Search for the cell housing the specified text and yield its [x, y] center coordinate. 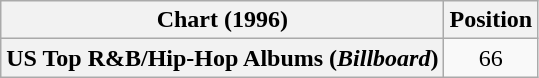
Position [491, 20]
Chart (1996) [222, 20]
US Top R&B/Hip-Hop Albums (Billboard) [222, 58]
66 [491, 58]
